Output the (X, Y) coordinate of the center of the cell containing the given text.  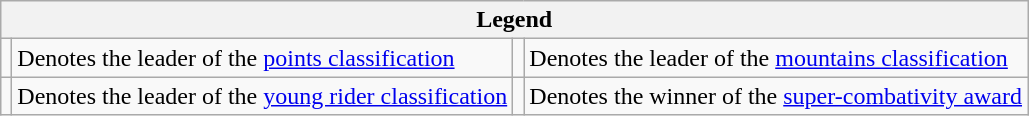
Denotes the leader of the points classification (262, 58)
Denotes the leader of the mountains classification (776, 58)
Legend (514, 20)
Denotes the leader of the young rider classification (262, 96)
Denotes the winner of the super-combativity award (776, 96)
